Pinpoint the cell where the given text exists, returning its (x, y) midpoint coordinate. 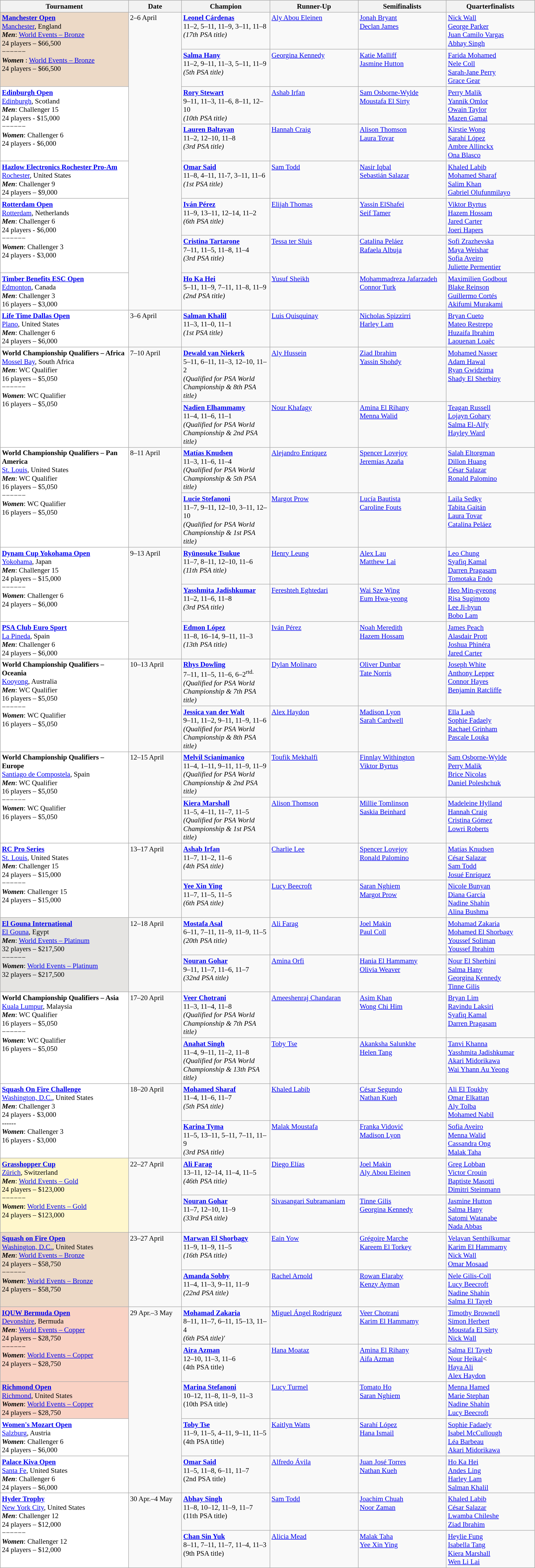
Nour El Sherbini Salma Hany Georgina Kennedy Tinne Gilis (490, 973)
Joel Makin Paul Coll (402, 936)
Alison Thomson Laura Tovar (402, 142)
Noah Meredith Hazem Hossam (402, 640)
Malak Taha Yee Xin Ying (402, 1549)
Mohamed Nasser Adam Hawal Ryan Gwidzima Shady El Sherbiny (490, 375)
Ho Ka Hei Andes Ling Harley Lam Salman Khalil (490, 1475)
Georgina Kennedy (314, 68)
Ameeshenraj Chandaran (314, 1015)
Ashab Irfan (314, 105)
Sivasangari Subramaniam (314, 1214)
Lucie Stefanoni11–7, 9–11, 12–10, 3–11, 12–10(Qualified for PSA World Championship & 1st PSA title) (226, 520)
Ho Ka Hei5–11, 11–9, 7–11, 11–8, 11–9(2nd PSA title) (226, 291)
Lucy Beecroft (314, 899)
12–18 April (155, 955)
Hazlow Electronics Rochester Pro-Am Rochester, United StatesMen: Challenger 924 players – $9,000 (65, 180)
10–13 April (155, 705)
Nicole Bunyan Diana García Nadine Shahin Alina Bushma (490, 899)
Yasshmita Jadishkumar11–2, 11–6, 11–8(3rd PSA title) (226, 603)
29 Apr.–3 May (155, 1400)
Ziad Ibrahim Yassin Shohdy (402, 375)
Kaitlyn Watts (314, 1437)
Grégoire Marche Kareem El Torkey (402, 1251)
Alfredo Ávila (314, 1475)
Jasmine Hutton Salma Hany Satomi Watanabe Nada Abbas (490, 1214)
Hana Moataz (314, 1363)
Ali Farag13–11, 12–14, 11–4, 11–5(46th PSA title) (226, 1177)
Aly Hussein (314, 375)
Finnlay Withington Viktor Byrtus (402, 775)
8–11 April (155, 497)
El Gouna International El Gouna, EgyptMen: World Events – Platinum32 players – $217,500−−−−−−Women: World Events – Platinum32 players – $217,500 (65, 955)
Runner-Up (314, 6)
Khaled Labib Mohamed Sharaf Salim Khan Gabriel Olufunmilayo (490, 180)
Catalina Peláez Rafaela Albuja (402, 254)
Semifinalists (402, 6)
Greg Lobban Victor Crouin Baptiste Masotti Dimitri Steinmann (490, 1177)
Mohamad Zakaria Mohamed El Shorbagy Youssef Soliman Youssef Ibrahim (490, 936)
Luis Quisquinay (314, 329)
Alicia Mead (314, 1549)
Spencer Lovejoy Jeremías Azaña (402, 470)
World Championship Qualifiers – Oceania Kooyong, AustraliaMen: WC Qualifier16 players – $5,050−−−−−−Women: WC Qualifier16 players – $5,050 (65, 705)
Ali Farag (314, 936)
Marina Stefanoni10–12, 11–8, 11–9, 11–3(10th PSA title) (226, 1400)
Mohammadreza Jafarzadeh Connor Turk (402, 291)
Dylan Molinaro (314, 682)
World Championship Qualifiers – Africa Mossel Bay, South AfricaMen: WC Qualifier16 players – $5,050−−−−−−Women: WC Qualifier16 players – $5,050 (65, 397)
Malak Moustafa (314, 1139)
Alex Lau Matthew Lai (402, 566)
Joel Makin Aly Abou Eleinen (402, 1177)
Edmon López11–8, 16–14, 9–11, 11–3(13th PSA title) (226, 640)
Toby Tse (314, 1061)
Mohamad Zakaria8–11, 11–7, 6–11, 15–13, 11–4(6th PSA title)' (226, 1325)
Yee Xin Ying11–7, 11–5, 11–5(6th PSA title) (226, 899)
Sofi Zrazhevska Maya Weishar Sofia Aveiro Juliette Permentier (490, 254)
Salma Hany11–2, 9–11, 11–3, 5–11, 11–9(5th PSA title) (226, 68)
Aly Abou Eleinen (314, 31)
9–13 April (155, 603)
Quarterfinalists (490, 6)
Tomato Ho Saran Nghiem (402, 1400)
Teagan Russell Lojayn Gohary Salma El-Alfy Hayley Ward (490, 425)
IQUW Bermuda Open Devonshire, BermudaMen: World Events – Copper24 players – $28,750−−−−−−Women: World Events – Copper24 players – $28,750 (65, 1344)
Kirstie Wong Sarahí López Ambre Allinckx Ona Blasco (490, 142)
Asim Khan Wong Chi Him (402, 1015)
Toby Tse11–9, 11–5, 4–11, 9–11, 11–5(4th PSA title) (226, 1437)
Tinne Gilis Georgina Kennedy (402, 1214)
Juan José Torres Nathan Kueh (402, 1475)
Hannah Craig (314, 142)
Amina El Rihany Menna Walid (402, 425)
Life Time Dallas Open Plano, United StatesMen: Challenger 624 players – $6,000 (65, 329)
Dewald van Niekerk5–11, 6–11, 11–3, 12–10, 11–2(Qualified for PSA World Championship & 8th PSA title) (226, 375)
Farida Mohamed Nele Coll Sarah-Jane Perry Grace Gear (490, 68)
Joachim Chuah Noor Zaman (402, 1512)
Diego Elías (314, 1177)
RC Pro Series St. Louis, United StatesMen: Challenger 1524 players – $15,000−−−−−−Women: Challenger 1524 players – $15,000 (65, 880)
Omar Said11–8, 4–11, 11-7, 3–11, 11–6(1st PSA title) (226, 180)
Rory Stewart9–11, 11–3, 11–6, 8–11, 12–10(10th PSA title) (226, 105)
Viktor Byrtus Hazem Hossam Jared Carter Joeri Hapers (490, 217)
18–20 April (155, 1121)
Nele Gilis-Coll Lucy Beecroft Nadine Shahin Salma El Tayeb (490, 1288)
Salman Khalil11–3, 11–0, 11–1(1st PSA title) (226, 329)
17–20 April (155, 1038)
Lucía Bautista Caroline Fouts (402, 520)
PSA Club Euro Sport La Pineda, SpainMen: Challenger 624 players – $6,000 (65, 640)
Edinburgh Open Edinburgh, ScotlandMen: Challenger 1524 players - $15,000−−−−−−Women: Challenger 624 players - $6,000 (65, 124)
Katie Malliff Jasmine Hutton (402, 68)
Amina El Rihany Aifa Azman (402, 1363)
Rowan Elaraby Kenzy Ayman (402, 1288)
Nick Wall George Parker Juan Camilo Vargas Abhay Singh (490, 31)
Jonah Bryant Declan James (402, 31)
Alex Haydon (314, 729)
Iván Pérez (314, 640)
Dynam Cup Yokohama Open Yokohama, JapanMen: Challenger 1524 players – $15,000−−−−−−Women: Challenger 624 players – $6,000 (65, 584)
Yusuf Sheikh (314, 291)
Manchester Open Manchester, EnglandMen: World Events – Bronze24 players – $66,500−−−−−− Women : World Events – Bronze24 players – $66,500 (65, 49)
Palace Kiva Open Santa Fe, United StatesMen: Challenger 624 players – $6,000 (65, 1475)
Rotterdam Open Rotterdam, NetherlandsMen: Challenger 624 players - $6,000−−−−−−Women: Challenger 324 players - $3,000 (65, 236)
Marwan El Shorbagy11–9, 11–9, 11–5(16th PSA title) (226, 1251)
Chan Sin Yuk8–11, 7–11, 11–7, 11–4, 11–3(9th PSA title) (226, 1549)
Hania El Hammamy Olivia Weaver (402, 973)
Cristina Tartarone7–11, 11–5, 11–8, 11–4(3rd PSA title) (226, 254)
Kiera Marshall11–5, 4–11, 11–7, 11–5(Qualified for PSA World Championship & 1st PSA title) (226, 820)
Spencer Lovejoy Ronald Palomino (402, 862)
13–17 April (155, 880)
Lucy Turmel (314, 1400)
Nicholas Spizzirri Harley Lam (402, 329)
World Championship Qualifiers – Europe Santiago de Compostela, SpainMen: WC Qualifier16 players – $5,050−−−−−−Women: WC Qualifier16 players – $5,050 (65, 797)
3–6 April (155, 329)
Ryūnosuke Tsukue11–7, 8–11, 12–10, 11–6(11th PSA title) (226, 566)
Iván Pérez11–9, 13–11, 12–14, 11–2(6th PSA title) (226, 217)
Khaled Labib (314, 1102)
Salah Eltorgman Dillon Huang César Salazar Ronald Palomino (490, 470)
Nasir Iqbal Sebastián Salazar (402, 180)
Perry Malik Yannik Omlor Owain Taylor Mazen Gamal (490, 105)
Matías Knudsen César Salazar Sam Todd Josué Enríquez (490, 862)
Jessica van der Walt9–11, 11–2, 9–11, 11–9, 11–6(Qualified for PSA World Championship & 8th PSA title) (226, 729)
Maximilien Godbout Blake Reinson Guillermo Cortés Akifumi Murakami (490, 291)
Mohamed Sharaf11–4, 11–6, 11–7(5th PSA title) (226, 1102)
Mostafa Asal6–11, 7–11, 11–9, 11–9, 11–5(20th PSA title) (226, 936)
Eain Yow (314, 1251)
Henry Leung (314, 566)
Alejandro Enríquez (314, 470)
Oliver Dunbar Tate Norris (402, 682)
Hyder Trophy New York City, United StatesMen: Challenger 1224 players – $12,000−−−−−−Women: Challenger 1224 players – $12,000 (65, 1530)
Millie Tomlinson Saskia Beinhard (402, 820)
Miguel Ángel Rodríguez (314, 1325)
Amina Orfi (314, 973)
James Peach Alasdair Prott Joshua Phinéra Jared Carter (490, 640)
Leonel Cárdenas11–2, 5–11, 11–9, 3–11, 11–8(17th PSA title) (226, 31)
Matías Knudsen11–3, 11–6, 11–4(Qualified for PSA World Championship & 5th PSA title) (226, 470)
Franka Vidović Madison Lyon (402, 1139)
Madison Lyon Sarah Cardwell (402, 729)
Aira Azman12–10, 11–3, 11–6(4th PSA title) (226, 1363)
Nour Khafagy (314, 425)
Champion (226, 6)
Elijah Thomas (314, 217)
Laila Sedky Tabita Gaitán Laura Tovar Catalina Peláez (490, 520)
2–6 April (155, 161)
Sophie Fadaely Isabel McCullough Léa Barbeau Akari Midorikawa (490, 1437)
Nadien Elhammamy11–4, 11–6, 11–1(Qualified for PSA World Championship & 2nd PSA title) (226, 425)
Tournament (65, 6)
Timber Benefits ESC Open Edmonton, CanadaMen: Challenger 316 players – $3,000 (65, 291)
Joseph White Anthony Lepper Connor Hayes Benjamin Ratcliffe (490, 682)
Akanksha Salunkhe Helen Tang (402, 1061)
Timothy Brownell Simon Herbert Moustafa El Sirty Nick Wall (490, 1325)
Sofia Aveiro Menna Walid Cassandra Ong Malak Taha (490, 1139)
Heylie Fung Isabella Tang Kiera Marshall Wen Li Lai (490, 1549)
Richmond Open Richmond, United StatesWomen: World Events – Copper24 players – $28,750 (65, 1400)
World Championship Qualifiers – Pan America St. Louis, United StatesMen: WC Qualifier16 players – $5,050−−−−−−Women: WC Qualifier16 players – $5,050 (65, 497)
Nouran Gohar11–7, 12–10, 11–9(33rd PSA title) (226, 1214)
Nouran Gohar9–11, 11–7, 11–6, 11–7(32nd PSA title) (226, 973)
Menna Hamed Marie Stephan Nadine Shahin Lucy Beecroft (490, 1400)
Women's Mozart Open Salzburg, AustriaWomen: Challenger 624 players – $6,000 (65, 1437)
Squash On Fire Challenge Washington, D.C., United StatesMen: Challenger 324 players - $3,000------Women: Challenger 316 players - $3,000 (65, 1121)
Yassin ElShafei Seif Tamer (402, 217)
Date (155, 6)
Sarahí López Hana Ismail (402, 1437)
Wai Sze Wing Eum Hwa-yeong (402, 603)
22–27 April (155, 1195)
Amanda Sobhy11–4, 11–3, 9–11, 11–9(22nd PSA title) (226, 1288)
12–15 April (155, 797)
7–10 April (155, 397)
Ali El Toukhy Omar Elkattan Aly Tolba Mohamed Nabil (490, 1102)
Charlie Lee (314, 862)
Velavan Senthilkumar Karim El Hammamy Nick Wall Omar Mosaad (490, 1251)
Khaled Labib César Salazar Lwamba Chileshe Ziad Ibrahim (490, 1512)
Tanvi Khanna Yasshmita Jadishkumar Akari Midorikawa Wai Yhann Au Yeong (490, 1061)
Omar Said 11–5, 11–8, 6–11, 11–7(2nd PSA title) (226, 1475)
Abhay Singh11–8, 10–12, 11–9, 11–7(11th PSA title) (226, 1512)
Margot Prow (314, 520)
Veer Chotrani11–3, 11–4, 11–8(Qualified for PSA World Championship & 7th PSA title) (226, 1015)
Heo Min-gyeong Risa Sugimoto Lee Ji-hyun Bobo Lam (490, 603)
Madeleine Hylland Hannah Craig Cristina Gómez Lowri Roberts (490, 820)
Fereshteh Eghtedari (314, 603)
Veer Chotrani Karim El Hammamy (402, 1325)
23–27 April (155, 1270)
30 Apr.–4 May (155, 1530)
Sam Osborne-Wylde Moustafa El Sirty (402, 105)
Rachel Arnold (314, 1288)
Alison Thomson (314, 820)
Tessa ter Sluis (314, 254)
Bryan Cueto Mateo Restrepo Huzaifa Ibrahim Laouenan Loaëc (490, 329)
Sam Osborne-Wylde Perry Malik Brice Nicolas Daniel Poleshchuk (490, 775)
Rhys Dowling7–11, 11–5, 11–6, 6–2rtd.(Qualified for PSA World Championship & 7th PSA title) (226, 682)
World Championship Qualifiers – Asia Kuala Lumpur, MalaysiaMen: WC Qualifier16 players – $5,050−−−−−−Women: WC Qualifier16 players – $5,050 (65, 1038)
Bryan Lim Ravindu Laksiri Syafiq Kamal Darren Pragasam (490, 1015)
Melvil Scianimanico11–4, 1–11, 9–11, 11–9, 11–9(Qualified for PSA World Championship & 2nd PSA title) (226, 775)
Karina Tyma11–5, 13–11, 5–11, 7–11, 11–9(3rd PSA title) (226, 1139)
Ella Lash Sophie Fadaely Rachael Grinham Pascale Louka (490, 729)
Grasshopper Cup Zürich, SwitzerlandMen: World Events – Gold24 players – $123,000−−−−−−Women: World Events – Gold24 players – $123,000 (65, 1195)
Leo Chung Syafiq Kamal Darren Pragasam Tomotaka Endo (490, 566)
Lauren Baltayan11–2, 12–10, 11–8(3rd PSA title) (226, 142)
Saran Nghiem Margot Prow (402, 899)
Toufik Mekhalfi (314, 775)
Anahat Singh11–4, 9–11, 11–2, 11–8(Qualified for PSA World Championship & 13th PSA title) (226, 1061)
Salma El Tayeb Nour Heikal< Haya Ali Alex Haydon (490, 1363)
César Segundo Nathan Kueh (402, 1102)
Ashab Irfan11–7, 11–2, 11–6(4th PSA title) (226, 862)
